Return the [x, y] coordinate for the center point of the cell that contains the specified text.  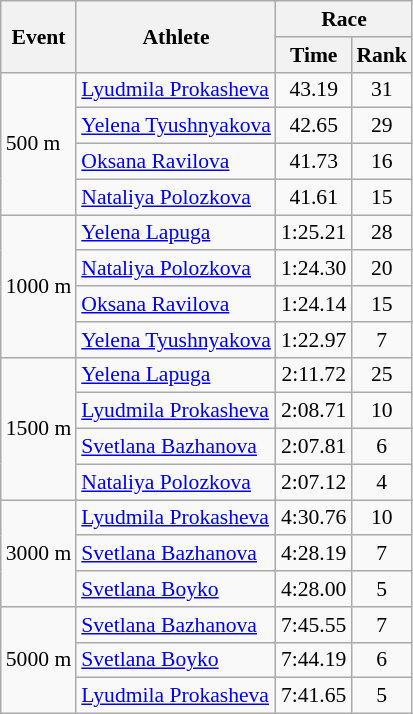
16 [382, 162]
3000 m [38, 554]
5000 m [38, 660]
7:45.55 [314, 625]
1:25.21 [314, 233]
1:24.14 [314, 304]
1000 m [38, 286]
Athlete [176, 36]
1:24.30 [314, 269]
1500 m [38, 428]
7:44.19 [314, 660]
20 [382, 269]
42.65 [314, 126]
25 [382, 375]
2:07.12 [314, 482]
Race [344, 19]
4:30.76 [314, 518]
4:28.19 [314, 554]
41.61 [314, 197]
500 m [38, 143]
7:41.65 [314, 696]
2:07.81 [314, 447]
4:28.00 [314, 589]
43.19 [314, 90]
Time [314, 55]
1:22.97 [314, 340]
Rank [382, 55]
28 [382, 233]
2:11.72 [314, 375]
41.73 [314, 162]
29 [382, 126]
Event [38, 36]
31 [382, 90]
4 [382, 482]
2:08.71 [314, 411]
